Capture the cell that displays the provided text and extract its (X, Y) central coordinate. 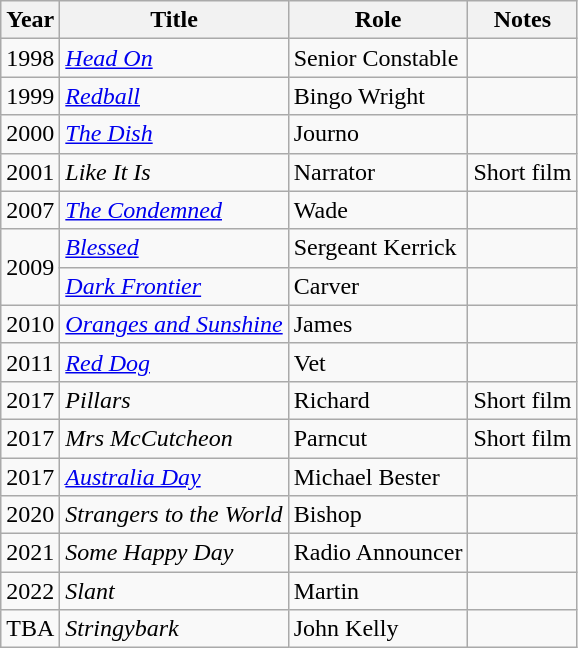
Like It Is (174, 172)
2020 (30, 515)
John Kelly (378, 629)
2022 (30, 591)
Martin (378, 591)
Richard (378, 400)
1998 (30, 58)
Some Happy Day (174, 553)
Bingo Wright (378, 96)
Role (378, 20)
2011 (30, 362)
2009 (30, 267)
Redball (174, 96)
The Condemned (174, 210)
Title (174, 20)
1999 (30, 96)
2000 (30, 134)
Slant (174, 591)
Head On (174, 58)
Parncut (378, 438)
Narrator (378, 172)
Stringybark (174, 629)
2001 (30, 172)
Notes (522, 20)
Australia Day (174, 477)
Michael Bester (378, 477)
Oranges and Sunshine (174, 324)
Red Dog (174, 362)
Pillars (174, 400)
Vet (378, 362)
Year (30, 20)
Dark Frontier (174, 286)
Radio Announcer (378, 553)
Blessed (174, 248)
Mrs McCutcheon (174, 438)
TBA (30, 629)
2010 (30, 324)
Senior Constable (378, 58)
Strangers to the World (174, 515)
Journo (378, 134)
The Dish (174, 134)
James (378, 324)
Sergeant Kerrick (378, 248)
Bishop (378, 515)
Carver (378, 286)
2021 (30, 553)
2007 (30, 210)
Wade (378, 210)
